Extract the (x, y) coordinate from the center of the cell holding the provided text.  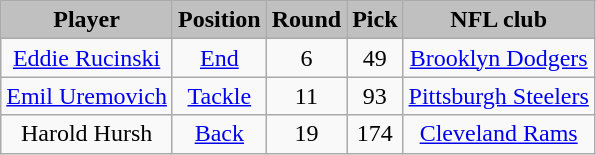
Player (87, 20)
93 (375, 96)
Cleveland Rams (498, 134)
Eddie Rucinski (87, 58)
Round (306, 20)
174 (375, 134)
Tackle (219, 96)
End (219, 58)
Harold Hursh (87, 134)
Pick (375, 20)
Position (219, 20)
Pittsburgh Steelers (498, 96)
Brooklyn Dodgers (498, 58)
Back (219, 134)
49 (375, 58)
11 (306, 96)
Emil Uremovich (87, 96)
6 (306, 58)
NFL club (498, 20)
19 (306, 134)
